Provide the [x, y] coordinate of the cell's center where the given text is located.  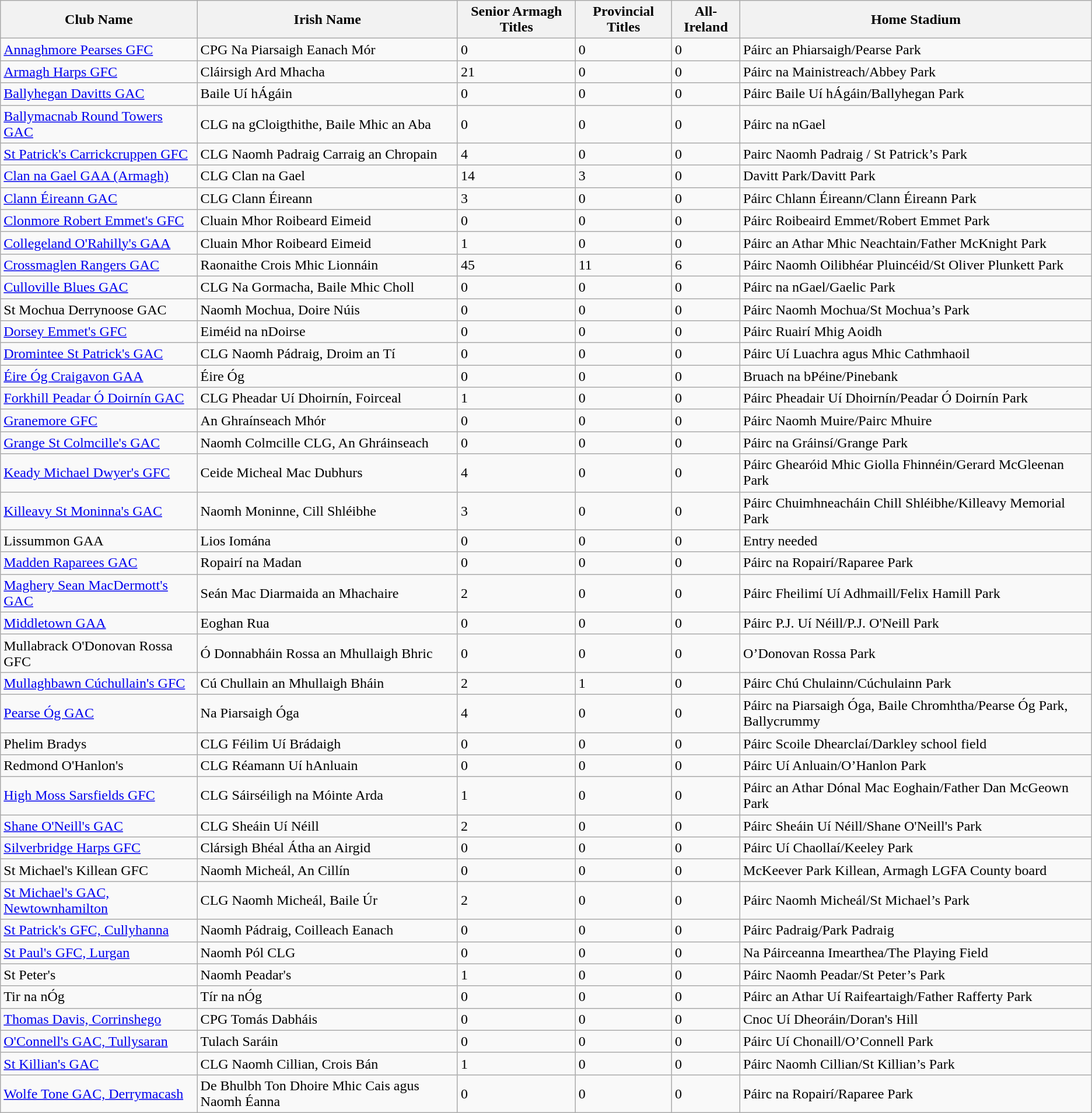
Páirc na nGael [916, 124]
Middletown GAA [99, 623]
St Mochua Derrynoose GAC [99, 310]
CLG Sáirséiligh na Móinte Arda [327, 796]
Redmond O'Hanlon's [99, 766]
Shane O'Neill's GAC [99, 826]
Na Piarsaigh Óga [327, 713]
Naomh Pádraig, Coilleach Eanach [327, 930]
11 [623, 265]
Páirc Ruairí Mhig Aoidh [916, 332]
6 [706, 265]
Provincial Titles [623, 20]
Granemore GFC [99, 421]
Páirc Uí Chaollaí/Keeley Park [916, 848]
CLG Clan na Gael [327, 176]
21 [516, 72]
Páirc Naomh Micheál/St Michael’s Park [916, 901]
High Moss Sarsfields GFC [99, 796]
Entry needed [916, 541]
Páirc an Athar Dónal Mac Eoghain/Father Dan McGeown Park [916, 796]
Baile Uí hÁgáin [327, 94]
Dorsey Emmet's GFC [99, 332]
CLG Naomh Padraig Carraig an Chropain [327, 154]
McKeever Park Killean, Armagh LGFA County board [916, 870]
Páirc Padraig/Park Padraig [916, 930]
CLG Naomh Micheál, Baile Úr [327, 901]
Eoghan Rua [327, 623]
Killeavy St Moninna's GAC [99, 511]
Mullaghbawn Cúchullain's GFC [99, 683]
Páirc Pheadair Uí Dhoirnín/Peadar Ó Doirnín Park [916, 398]
Páirc Naomh Mochua/St Mochua’s Park [916, 310]
Crossmaglen Rangers GAC [99, 265]
Páirc na Piarsaigh Óga, Baile Chromhtha/Pearse Óg Park, Ballycrummy [916, 713]
Keady Michael Dwyer's GFC [99, 473]
Páirc Fheilimí Uí Adhmaill/Felix Hamill Park [916, 593]
Silverbridge Harps GFC [99, 848]
Wolfe Tone GAC, Derrymacash [99, 1093]
CLG Réamann Uí hAnluain [327, 766]
Ropairí na Madan [327, 563]
CLG na gCloigthithe, Baile Mhic an Aba [327, 124]
14 [516, 176]
Páirc Chuimhneacháin Chill Shléibhe/Killeavy Memorial Park [916, 511]
Ceide Micheal Mac Dubhurs [327, 473]
Éire Óg Craigavon GAA [99, 376]
Pairc Naomh Padraig / St Patrick’s Park [916, 154]
Davitt Park/Davitt Park [916, 176]
Páirc Uí Chonaill/O’Connell Park [916, 1041]
St Michael's Killean GFC [99, 870]
Seán Mac Diarmaida an Mhachaire [327, 593]
Armagh Harps GFC [99, 72]
Madden Raparees GAC [99, 563]
O'Connell's GAC, Tullysaran [99, 1041]
Páirc an Athar Mhic Neachtain/Father McKnight Park [916, 243]
Páirc na Gráinsí/Grange Park [916, 443]
Páirc na nGael/Gaelic Park [916, 287]
Naomh Pól CLG [327, 953]
Páirc Uí Anluain/O’Hanlon Park [916, 766]
Clársigh Bhéal Átha an Airgid [327, 848]
CLG Sheáin Uí Néill [327, 826]
St Michael's GAC, Newtownhamilton [99, 901]
Senior Armagh Titles [516, 20]
Grange St Colmcille's GAC [99, 443]
Thomas Davis, Corrinshego [99, 1019]
Na Páirceanna Imearthea/The Playing Field [916, 953]
Naomh Colmcille CLG, An Ghráinseach [327, 443]
Tír na nÓg [327, 997]
Naomh Moninne, Cill Shléibhe [327, 511]
Dromintee St Patrick's GAC [99, 354]
Páirc Naomh Oilibhéar Pluincéid/St Oliver Plunkett Park [916, 265]
Páirc Chú Chulainn/Cúchulainn Park [916, 683]
Páirc P.J. Uí Néill/P.J. O'Neill Park [916, 623]
Annaghmore Pearses GFC [99, 50]
Cláirsigh Ard Mhacha [327, 72]
CLG Naomh Cillian, Crois Bán [327, 1063]
Mullabrack O'Donovan Rossa GFC [99, 653]
O’Donovan Rossa Park [916, 653]
Collegeland O'Rahilly's GAA [99, 243]
Lios Iomána [327, 541]
CLG Féilim Uí Brádaigh [327, 744]
Páirc an Phiarsaigh/Pearse Park [916, 50]
All-Ireland [706, 20]
Páirc Scoile Dhearclaí/Darkley school field [916, 744]
Cú Chullain an Mhullaigh Bháin [327, 683]
Tir na nÓg [99, 997]
Home Stadium [916, 20]
Cnoc Uí Dheoráin/Doran's Hill [916, 1019]
CLG Clann Éireann [327, 198]
Páirc an Athar Uí Raifeartaigh/Father Rafferty Park [916, 997]
De Bhulbh Ton Dhoire Mhic Cais agus Naomh Éanna [327, 1093]
Pearse Óg GAC [99, 713]
Páirc Ghearóid Mhic Giolla Fhinnéin/Gerard McGleenan Park [916, 473]
Ballyhegan Davitts GAC [99, 94]
Naomh Mochua, Doire Núis [327, 310]
St Killian's GAC [99, 1063]
Éire Óg [327, 376]
Tulach Saráin [327, 1041]
Páirc Sheáin Uí Néill/Shane O'Neill's Park [916, 826]
Raonaithe Crois Mhic Lionnáin [327, 265]
Páirc Baile Uí hÁgáin/Ballyhegan Park [916, 94]
St Patrick's Carrickcruppen GFC [99, 154]
Páirc Naomh Peadar/St Peter’s Park [916, 975]
CLG Pheadar Uí Dhoirnín, Foirceal [327, 398]
Forkhill Peadar Ó Doirnín GAC [99, 398]
Naomh Peadar's [327, 975]
CLG Na Gormacha, Baile Mhic Choll [327, 287]
Lissummon GAA [99, 541]
Bruach na bPéine/Pinebank [916, 376]
Clan na Gael GAA (Armagh) [99, 176]
Irish Name [327, 20]
CLG Naomh Pádraig, Droim an Tí [327, 354]
Naomh Micheál, An Cillín [327, 870]
Páirc Uí Luachra agus Mhic Cathmhaoil [916, 354]
Páirc Naomh Muire/Pairc Mhuire [916, 421]
Phelim Bradys [99, 744]
Ó Donnabháin Rossa an Mhullaigh Bhric [327, 653]
CPG Tomás Dabháis [327, 1019]
St Paul's GFC, Lurgan [99, 953]
St Patrick's GFC, Cullyhanna [99, 930]
Eiméid na nDoirse [327, 332]
CPG Na Piarsaigh Eanach Mór [327, 50]
An Ghraínseach Mhór [327, 421]
45 [516, 265]
Culloville Blues GAC [99, 287]
Ballymacnab Round Towers GAC [99, 124]
Maghery Sean MacDermott's GAC [99, 593]
Páirc Naomh Cillian/St Killian’s Park [916, 1063]
St Peter's [99, 975]
Páirc Roibeaird Emmet/Robert Emmet Park [916, 220]
Páirc na Mainistreach/Abbey Park [916, 72]
Clonmore Robert Emmet's GFC [99, 220]
Páirc Chlann Éireann/Clann Éireann Park [916, 198]
Clann Éireann GAC [99, 198]
Club Name [99, 20]
